Identify which cell holds the provided text, then report its [X, Y] central coordinate. 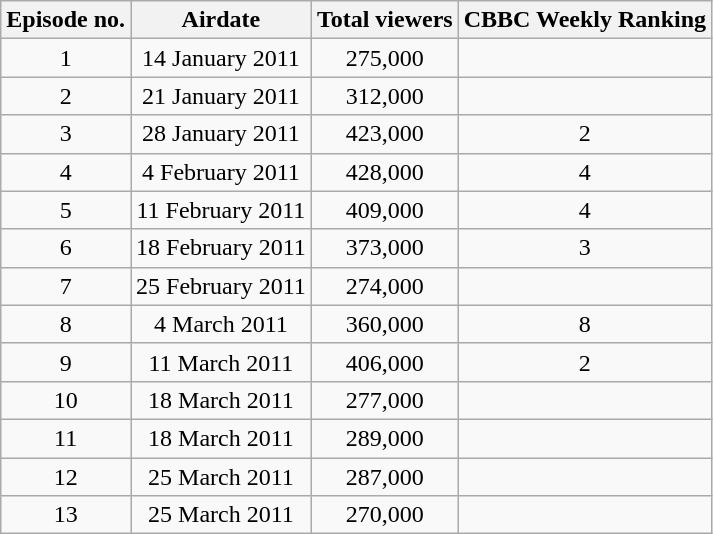
409,000 [384, 210]
6 [66, 248]
Airdate [222, 20]
11 February 2011 [222, 210]
360,000 [384, 324]
9 [66, 362]
11 [66, 438]
277,000 [384, 400]
406,000 [384, 362]
312,000 [384, 96]
423,000 [384, 134]
11 March 2011 [222, 362]
18 February 2011 [222, 248]
13 [66, 515]
Total viewers [384, 20]
4 February 2011 [222, 172]
373,000 [384, 248]
25 February 2011 [222, 286]
289,000 [384, 438]
14 January 2011 [222, 58]
287,000 [384, 477]
28 January 2011 [222, 134]
Episode no. [66, 20]
1 [66, 58]
274,000 [384, 286]
275,000 [384, 58]
21 January 2011 [222, 96]
5 [66, 210]
10 [66, 400]
4 March 2011 [222, 324]
270,000 [384, 515]
428,000 [384, 172]
7 [66, 286]
CBBC Weekly Ranking [584, 20]
12 [66, 477]
